Find where the given text appears and provide that cell's center as [X, Y] coordinate. 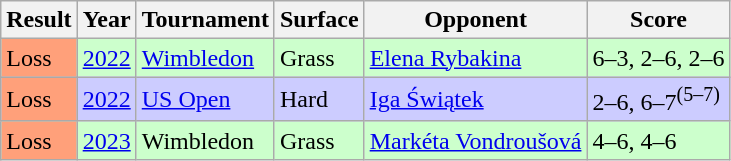
Result [39, 20]
Score [658, 20]
Surface [319, 20]
2–6, 6–7(5–7) [658, 100]
Iga Świątek [476, 100]
4–6, 4–6 [658, 140]
Elena Rybakina [476, 58]
Tournament [205, 20]
2023 [106, 140]
Markéta Vondroušová [476, 140]
US Open [205, 100]
Opponent [476, 20]
6–3, 2–6, 2–6 [658, 58]
Year [106, 20]
Hard [319, 100]
